Return the [X, Y] coordinate for the center point of the cell that contains the specified text.  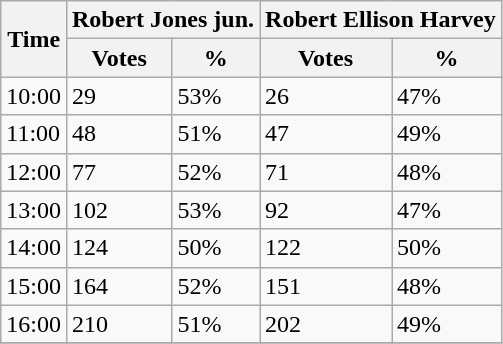
16:00 [34, 324]
13:00 [34, 210]
102 [118, 210]
29 [118, 96]
124 [118, 248]
26 [326, 96]
Time [34, 39]
92 [326, 210]
210 [118, 324]
Robert Jones jun. [162, 20]
Robert Ellison Harvey [381, 20]
164 [118, 286]
10:00 [34, 96]
202 [326, 324]
77 [118, 172]
122 [326, 248]
11:00 [34, 134]
48 [118, 134]
47 [326, 134]
151 [326, 286]
12:00 [34, 172]
15:00 [34, 286]
14:00 [34, 248]
71 [326, 172]
